Pinpoint the cell where the given text exists, returning its (X, Y) midpoint coordinate. 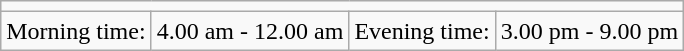
Morning time: (76, 31)
3.00 pm - 9.00 pm (589, 31)
Evening time: (422, 31)
4.00 am - 12.00 am (250, 31)
